Scan for the cell matching the given text and deliver its (x, y) coordinate at center. 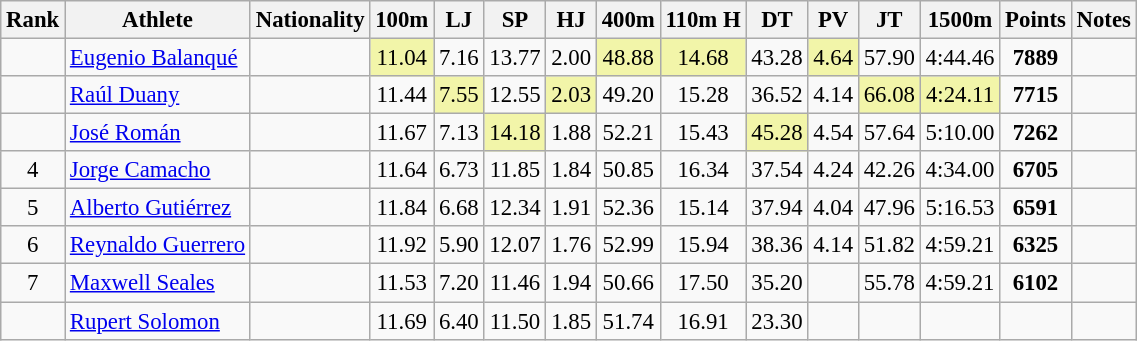
57.90 (889, 58)
45.28 (777, 133)
11.92 (402, 245)
Eugenio Balanqué (158, 58)
11.69 (402, 321)
1.85 (571, 321)
LJ (459, 20)
55.78 (889, 283)
JT (889, 20)
7262 (1036, 133)
66.08 (889, 95)
15.14 (703, 208)
1.91 (571, 208)
17.50 (703, 283)
6705 (1036, 170)
4.64 (833, 58)
5 (33, 208)
1.88 (571, 133)
11.84 (402, 208)
36.52 (777, 95)
4 (33, 170)
52.21 (628, 133)
2.03 (571, 95)
11.53 (402, 283)
12.34 (515, 208)
4:34.00 (960, 170)
11.85 (515, 170)
14.18 (515, 133)
37.94 (777, 208)
José Román (158, 133)
1.94 (571, 283)
50.85 (628, 170)
100m (402, 20)
43.28 (777, 58)
57.64 (889, 133)
5.90 (459, 245)
13.77 (515, 58)
Reynaldo Guerrero (158, 245)
11.64 (402, 170)
12.07 (515, 245)
PV (833, 20)
2.00 (571, 58)
7.13 (459, 133)
11.50 (515, 321)
Nationality (310, 20)
DT (777, 20)
6.73 (459, 170)
HJ (571, 20)
14.68 (703, 58)
38.36 (777, 245)
Alberto Gutiérrez (158, 208)
52.99 (628, 245)
1.76 (571, 245)
Rank (33, 20)
Rupert Solomon (158, 321)
42.26 (889, 170)
51.82 (889, 245)
49.20 (628, 95)
11.46 (515, 283)
6.40 (459, 321)
23.30 (777, 321)
7.20 (459, 283)
47.96 (889, 208)
Notes (1104, 20)
7715 (1036, 95)
5:10.00 (960, 133)
Points (1036, 20)
52.36 (628, 208)
16.34 (703, 170)
15.28 (703, 95)
4.04 (833, 208)
4.54 (833, 133)
6.68 (459, 208)
50.66 (628, 283)
37.54 (777, 170)
15.94 (703, 245)
12.55 (515, 95)
SP (515, 20)
48.88 (628, 58)
Jorge Camacho (158, 170)
4.24 (833, 170)
7889 (1036, 58)
11.04 (402, 58)
11.44 (402, 95)
7.16 (459, 58)
6325 (1036, 245)
7 (33, 283)
5:16.53 (960, 208)
1.84 (571, 170)
6591 (1036, 208)
6 (33, 245)
110m H (703, 20)
16.91 (703, 321)
35.20 (777, 283)
Maxwell Seales (158, 283)
Athlete (158, 20)
7.55 (459, 95)
Raúl Duany (158, 95)
6102 (1036, 283)
400m (628, 20)
15.43 (703, 133)
11.67 (402, 133)
1500m (960, 20)
4:24.11 (960, 95)
4:44.46 (960, 58)
51.74 (628, 321)
